Return the (x, y) coordinate for the center point of the cell that contains the specified text.  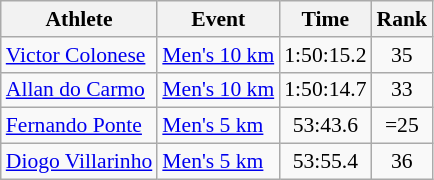
35 (402, 55)
Time (325, 19)
1:50:15.2 (325, 55)
Fernando Ponte (80, 126)
Diogo Villarinho (80, 162)
33 (402, 90)
53:43.6 (325, 126)
Athlete (80, 19)
Rank (402, 19)
Allan do Carmo (80, 90)
Victor Colonese (80, 55)
Event (218, 19)
=25 (402, 126)
1:50:14.7 (325, 90)
53:55.4 (325, 162)
36 (402, 162)
